Scan for the cell matching the given text and deliver its [x, y] coordinate at center. 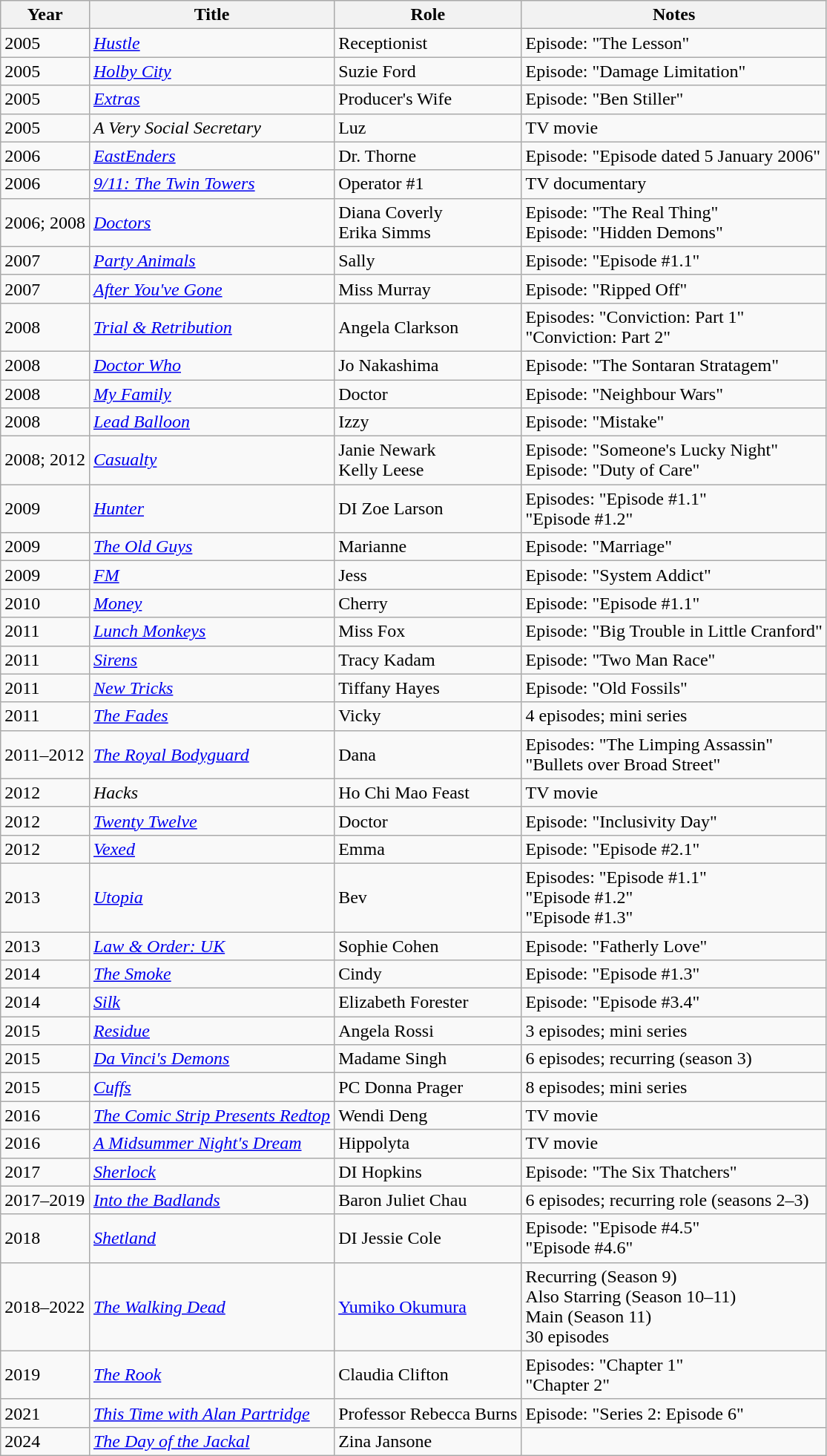
Zina Jansone [428, 1441]
Episode: "The Real Thing" Episode: "Hidden Demons" [673, 223]
Cindy [428, 974]
Hustle [211, 43]
Title [211, 15]
Doctors [211, 223]
Extras [211, 99]
Suzie Ford [428, 71]
Episodes: "The Limping Assassin" "Bullets over Broad Street" [673, 754]
Hacks [211, 793]
Episode: "Big Trouble in Little Cranford" [673, 632]
Angela Rossi [428, 1031]
A Midsummer Night's Dream [211, 1144]
My Family [211, 394]
2010 [45, 603]
Episode: "Episode #1.3" [673, 974]
Episodes: "Episode #1.1" "Episode #1.2" [673, 509]
Utopia [211, 897]
2017 [45, 1172]
2006; 2008 [45, 223]
Episode: "System Addict" [673, 575]
Dr. Thorne [428, 156]
New Tricks [211, 688]
Notes [673, 15]
Episode: "Marriage" [673, 547]
Cherry [428, 603]
Hippolyta [428, 1144]
Episode: "The Lesson" [673, 43]
Emma [428, 849]
9/11: The Twin Towers [211, 184]
After You've Gone [211, 289]
Luz [428, 128]
The Rook [211, 1374]
FM [211, 575]
The Day of the Jackal [211, 1441]
Producer's Wife [428, 99]
2008; 2012 [45, 460]
Marianne [428, 547]
Role [428, 15]
Baron Juliet Chau [428, 1200]
Madame Singh [428, 1059]
Twenty Twelve [211, 821]
Cuffs [211, 1087]
Episode: "Mistake" [673, 422]
Shetland [211, 1238]
Tiffany Hayes [428, 688]
TV documentary [673, 184]
4 episodes; mini series [673, 716]
2018–2022 [45, 1306]
2018 [45, 1238]
Episodes: "Conviction: Part 1" "Conviction: Part 2" [673, 327]
3 episodes; mini series [673, 1031]
Episode: "Series 2: Episode 6" [673, 1413]
The Smoke [211, 974]
Da Vinci's Demons [211, 1059]
2024 [45, 1441]
Miss Murray [428, 289]
Episode: "Two Man Race" [673, 660]
Professor Rebecca Burns [428, 1413]
PC Donna Prager [428, 1087]
Episode: "The Sontaran Stratagem" [673, 365]
Money [211, 603]
The Fades [211, 716]
Vexed [211, 849]
Episode: "Fatherly Love" [673, 946]
Jess [428, 575]
Silk [211, 1003]
Lunch Monkeys [211, 632]
Episode: "Neighbour Wars" [673, 394]
Elizabeth Forester [428, 1003]
This Time with Alan Partridge [211, 1413]
Episode: "Episode #2.1" [673, 849]
Yumiko Okumura [428, 1306]
Episode: "Episode dated 5 January 2006" [673, 156]
Recurring (Season 9) Also Starring (Season 10–11) Main (Season 11) 30 episodes [673, 1306]
Sophie Cohen [428, 946]
The Comic Strip Presents Redtop [211, 1115]
Janie Newark Kelly Leese [428, 460]
6 episodes; recurring role (seasons 2–3) [673, 1200]
Receptionist [428, 43]
Angela Clarkson [428, 327]
DI Jessie Cole [428, 1238]
Claudia Clifton [428, 1374]
Episode: "Old Fossils" [673, 688]
Tracy Kadam [428, 660]
Episode: "Damage Limitation" [673, 71]
Sherlock [211, 1172]
Sirens [211, 660]
A Very Social Secretary [211, 128]
2011–2012 [45, 754]
Year [45, 15]
Residue [211, 1031]
Episode: "Episode #3.4" [673, 1003]
Jo Nakashima [428, 365]
Into the Badlands [211, 1200]
Party Animals [211, 260]
The Royal Bodyguard [211, 754]
Dana [428, 754]
EastEnders [211, 156]
Lead Balloon [211, 422]
2021 [45, 1413]
6 episodes; recurring (season 3) [673, 1059]
Holby City [211, 71]
Episode: "Ripped Off" [673, 289]
Episode: "Someone's Lucky Night" Episode: "Duty of Care" [673, 460]
Bev [428, 897]
Episodes: "Episode #1.1" "Episode #1.2" "Episode #1.3" [673, 897]
The Walking Dead [211, 1306]
Hunter [211, 509]
Episodes: "Chapter 1" "Chapter 2" [673, 1374]
Doctor Who [211, 365]
Sally [428, 260]
Izzy [428, 422]
DI Zoe Larson [428, 509]
Diana Coverly Erika Simms [428, 223]
Casualty [211, 460]
Wendi Deng [428, 1115]
DI Hopkins [428, 1172]
2019 [45, 1374]
8 episodes; mini series [673, 1087]
Episode: "The Six Thatchers" [673, 1172]
Law & Order: UK [211, 946]
2017–2019 [45, 1200]
Ho Chi Mao Feast [428, 793]
Trial & Retribution [211, 327]
Episode: "Episode #4.5" "Episode #4.6" [673, 1238]
Episode: "Ben Stiller" [673, 99]
Vicky [428, 716]
The Old Guys [211, 547]
Episode: "Inclusivity Day" [673, 821]
Operator #1 [428, 184]
Miss Fox [428, 632]
